Detect which cell encompasses the target text, then output its (X, Y) center coordinate. 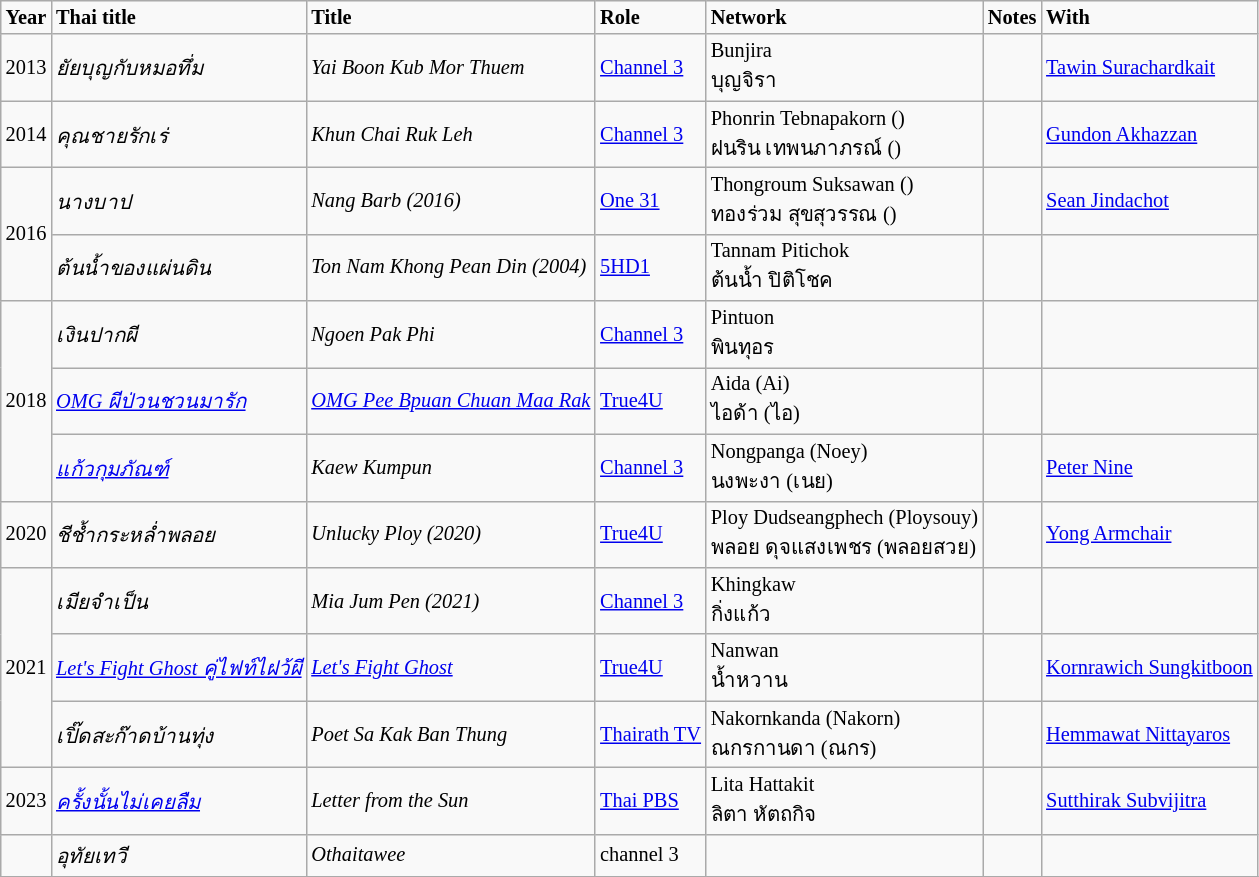
Phonrin Tebnapakorn () ฝนริน เทพนภาภรณ์ () (844, 134)
Lita Hattakit ลิตา หัตถกิจ (844, 800)
Sean Jindachot (1149, 200)
5HD1 (650, 268)
Thongroum Suksawan () ทองร่วม สุขสุวรรณ () (844, 200)
Network (844, 17)
Ngoen Pak Phi (450, 334)
2013 (26, 68)
Thai PBS (650, 800)
Letter from the Sun (450, 800)
ยัยบุญกับหมอทึ่ม (178, 68)
Khun Chai Ruk Leh (450, 134)
Nang Barb (2016) (450, 200)
Ploy Dudseangphech (Ploysouy) พลอย ดุจแสงเพชร (พลอยสวย) (844, 534)
อุทัยเทวี (178, 856)
Title (450, 17)
Nakornkanda (Nakorn) ณกรกานดา (ณกร) (844, 734)
With (1149, 17)
Kaew Kumpun (450, 468)
คุณชายรักเร่ (178, 134)
Ton Nam Khong Pean Din (2004) (450, 268)
Thairath TV (650, 734)
Peter Nine (1149, 468)
Aida (Ai) ไอด้า (ไอ) (844, 400)
Hemmawat Nittayaros (1149, 734)
Bunjira บุญจิรา (844, 68)
2023 (26, 800)
Kornrawich Sungkitboon (1149, 668)
2016 (26, 234)
Sutthirak Subvijitra (1149, 800)
นางบาป (178, 200)
Yai Boon Kub Mor Thuem (450, 68)
Yong Armchair (1149, 534)
Nongpanga (Noey) นงพะงา (เนย) (844, 468)
Thai title (178, 17)
Notes (1012, 17)
เมียจำเป็น (178, 600)
เงินปากผี (178, 334)
OMG Pee Bpuan Chuan Maa Rak (450, 400)
2020 (26, 534)
Othaitawee (450, 856)
Mia Jum Pen (2021) (450, 600)
Let's Fight Ghost คู่ไฟท์ไฝว้ผี (178, 668)
channel 3 (650, 856)
2014 (26, 134)
Pintuon พินทุอร (844, 334)
ครั้งนั้นไม่เคยลืม (178, 800)
Unlucky Ploy (2020) (450, 534)
ชีช้ำกระหล่ำพลอย (178, 534)
Poet Sa Kak Ban Thung (450, 734)
Tannam Pitichok ต้นน้ำ ปิติโชค (844, 268)
2018 (26, 401)
Gundon Akhazzan (1149, 134)
Role (650, 17)
Nanwan น้ำหวาน (844, 668)
Let's Fight Ghost (450, 668)
Khingkaw กิ่งแก้ว (844, 600)
Year (26, 17)
One 31 (650, 200)
ต้นน้ำของแผ่นดิน (178, 268)
Tawin Surachardkait (1149, 68)
2021 (26, 667)
เปิ๊ดสะก๊าดบ้านทุ่ง (178, 734)
แก้วกุมภัณฑ์ (178, 468)
OMG ผีป่วนชวนมารัก (178, 400)
